Provide the [X, Y] coordinate of the cell's center where the given text is located.  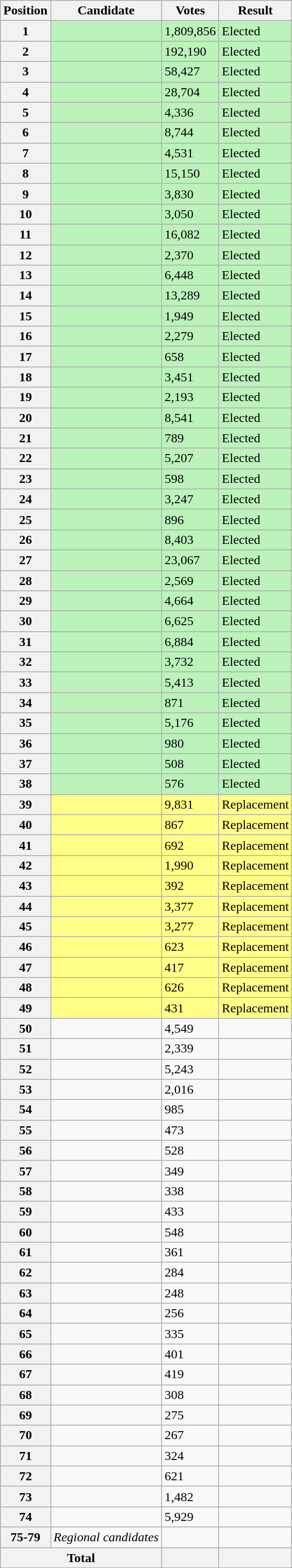
23,067 [190, 560]
11 [26, 234]
8,541 [190, 418]
25 [26, 519]
73 [26, 1496]
3,050 [190, 214]
16,082 [190, 234]
2,193 [190, 397]
Total [81, 1558]
2,279 [190, 336]
5,413 [190, 682]
419 [190, 1374]
Result [255, 11]
7 [26, 153]
Votes [190, 11]
15 [26, 316]
896 [190, 519]
33 [26, 682]
72 [26, 1476]
45 [26, 927]
1,990 [190, 865]
65 [26, 1334]
284 [190, 1273]
52 [26, 1069]
324 [190, 1456]
1,809,856 [190, 31]
31 [26, 642]
Position [26, 11]
27 [26, 560]
75-79 [26, 1537]
24 [26, 499]
5,176 [190, 723]
62 [26, 1273]
70 [26, 1435]
16 [26, 336]
49 [26, 1008]
3,277 [190, 927]
53 [26, 1089]
30 [26, 621]
3,377 [190, 906]
37 [26, 764]
Regional candidates [106, 1537]
6 [26, 133]
54 [26, 1110]
623 [190, 947]
867 [190, 825]
58,427 [190, 72]
417 [190, 967]
32 [26, 662]
8,744 [190, 133]
3,247 [190, 499]
5 [26, 112]
44 [26, 906]
8,403 [190, 540]
4,336 [190, 112]
3,451 [190, 377]
548 [190, 1232]
61 [26, 1252]
28,704 [190, 92]
621 [190, 1476]
13 [26, 275]
43 [26, 886]
69 [26, 1415]
598 [190, 479]
626 [190, 988]
41 [26, 845]
4 [26, 92]
68 [26, 1395]
2,569 [190, 580]
64 [26, 1313]
349 [190, 1171]
335 [190, 1334]
392 [190, 886]
3,732 [190, 662]
19 [26, 397]
2,339 [190, 1049]
5,929 [190, 1517]
26 [26, 540]
59 [26, 1211]
4,549 [190, 1028]
8 [26, 173]
10 [26, 214]
48 [26, 988]
29 [26, 601]
4,664 [190, 601]
67 [26, 1374]
28 [26, 580]
1,482 [190, 1496]
17 [26, 357]
192,190 [190, 51]
12 [26, 255]
4,531 [190, 153]
36 [26, 743]
55 [26, 1130]
658 [190, 357]
60 [26, 1232]
74 [26, 1517]
789 [190, 438]
3 [26, 72]
6,625 [190, 621]
1,949 [190, 316]
38 [26, 784]
Candidate [106, 11]
985 [190, 1110]
692 [190, 845]
9,831 [190, 804]
871 [190, 703]
18 [26, 377]
267 [190, 1435]
3,830 [190, 194]
2,370 [190, 255]
9 [26, 194]
256 [190, 1313]
56 [26, 1150]
57 [26, 1171]
431 [190, 1008]
308 [190, 1395]
2,016 [190, 1089]
528 [190, 1150]
6,884 [190, 642]
51 [26, 1049]
50 [26, 1028]
980 [190, 743]
576 [190, 784]
433 [190, 1211]
275 [190, 1415]
2 [26, 51]
248 [190, 1293]
6,448 [190, 275]
21 [26, 438]
338 [190, 1191]
14 [26, 296]
66 [26, 1354]
401 [190, 1354]
39 [26, 804]
34 [26, 703]
1 [26, 31]
46 [26, 947]
15,150 [190, 173]
508 [190, 764]
40 [26, 825]
361 [190, 1252]
5,207 [190, 458]
35 [26, 723]
71 [26, 1456]
47 [26, 967]
23 [26, 479]
13,289 [190, 296]
42 [26, 865]
5,243 [190, 1069]
20 [26, 418]
58 [26, 1191]
22 [26, 458]
63 [26, 1293]
473 [190, 1130]
